Detect which cell encompasses the target text, then output its [X, Y] center coordinate. 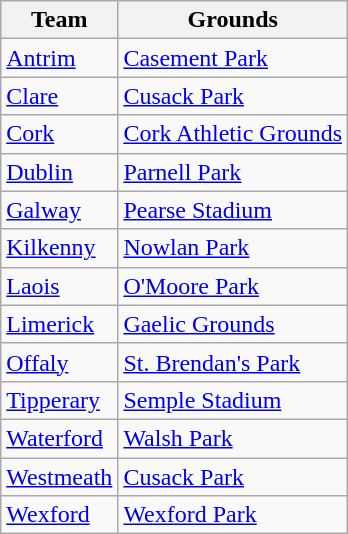
Laois [60, 286]
Kilkenny [60, 248]
Grounds [233, 20]
Nowlan Park [233, 248]
Antrim [60, 58]
Wexford Park [233, 515]
Offaly [60, 362]
Walsh Park [233, 438]
Waterford [60, 438]
Gaelic Grounds [233, 324]
Cork Athletic Grounds [233, 134]
Clare [60, 96]
Galway [60, 210]
Dublin [60, 172]
Cork [60, 134]
Team [60, 20]
Tipperary [60, 400]
Westmeath [60, 477]
O'Moore Park [233, 286]
Parnell Park [233, 172]
Pearse Stadium [233, 210]
Wexford [60, 515]
Semple Stadium [233, 400]
Limerick [60, 324]
St. Brendan's Park [233, 362]
Casement Park [233, 58]
